Return the (x, y) coordinate for the center point of the cell that contains the specified text.  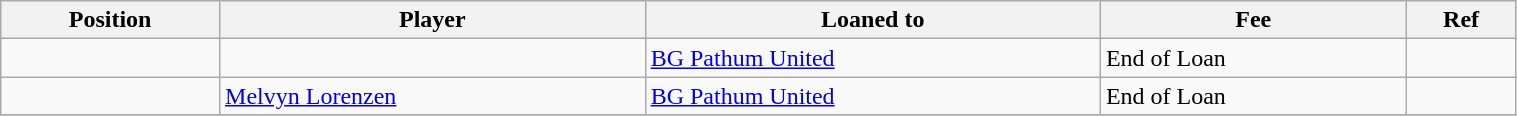
Position (110, 20)
Loaned to (872, 20)
Melvyn Lorenzen (433, 96)
Player (433, 20)
Fee (1253, 20)
Ref (1461, 20)
